Scan for the cell matching the given text and deliver its (X, Y) coordinate at center. 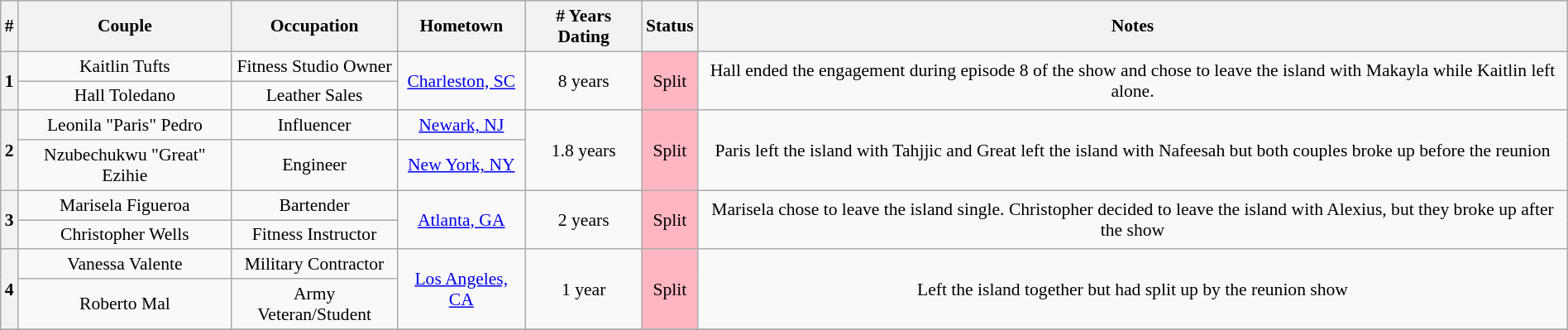
Marisela chose to leave the island single. Christopher decided to leave the island with Alexius, but they broke up after the show (1133, 220)
# (10, 26)
Fitness Studio Owner (314, 66)
1 year (583, 289)
1.8 years (583, 151)
Newark, NJ (461, 126)
Los Angeles, CA (461, 289)
Nzubechukwu "Great" Ezihie (125, 165)
New York, NY (461, 165)
Hall ended the engagement during episode 8 of the show and chose to leave the island with Makayla while Kaitlin left alone. (1133, 81)
Left the island together but had split up by the reunion show (1133, 289)
Military Contractor (314, 265)
Engineer (314, 165)
2 (10, 151)
8 years (583, 81)
1 (10, 81)
Atlanta, GA (461, 220)
Bartender (314, 205)
Hometown (461, 26)
Paris left the island with Tahjjic and Great left the island with Nafeesah but both couples broke up before the reunion (1133, 151)
Leather Sales (314, 96)
Status (670, 26)
4 (10, 289)
Couple (125, 26)
Roberto Mal (125, 304)
Vanessa Valente (125, 265)
Influencer (314, 126)
3 (10, 220)
Charleston, SC (461, 81)
Christopher Wells (125, 235)
Army Veteran/Student (314, 304)
Hall Toledano (125, 96)
# Years Dating (583, 26)
Notes (1133, 26)
2 years (583, 220)
Kaitlin Tufts (125, 66)
Marisela Figueroa (125, 205)
Leonila "Paris" Pedro (125, 126)
Fitness Instructor (314, 235)
Occupation (314, 26)
